Determine the [X, Y] coordinate at the center of the cell enclosing the given text.  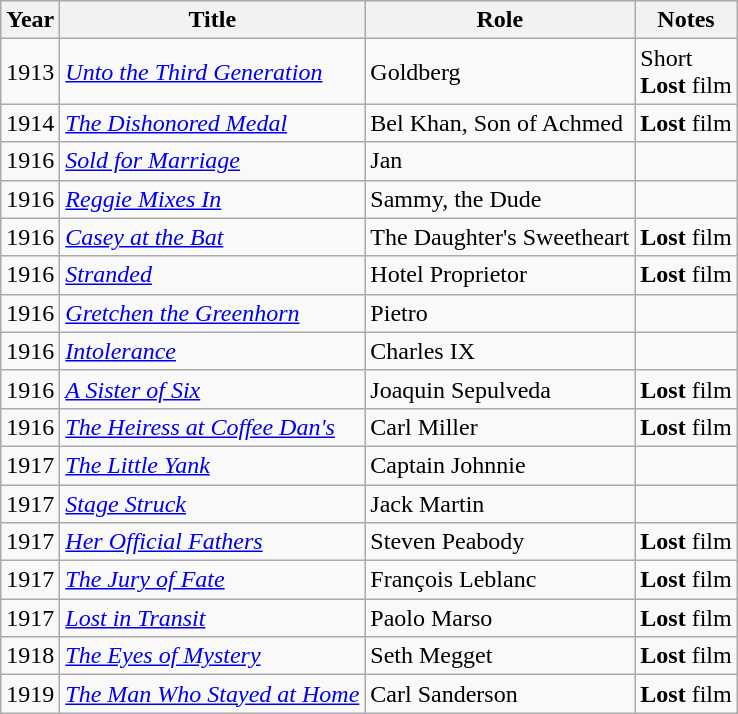
Sammy, the Dude [500, 199]
Seth Megget [500, 656]
1913 [30, 72]
1919 [30, 694]
The Jury of Fate [212, 580]
Carl Sanderson [500, 694]
Reggie Mixes In [212, 199]
Her Official Fathers [212, 542]
Gretchen the Greenhorn [212, 313]
Bel Khan, Son of Achmed [500, 123]
The Man Who Stayed at Home [212, 694]
François Leblanc [500, 580]
Unto the Third Generation [212, 72]
Paolo Marso [500, 618]
Year [30, 20]
Stranded [212, 275]
Steven Peabody [500, 542]
Intolerance [212, 351]
Stage Struck [212, 503]
Lost in Transit [212, 618]
Notes [686, 20]
A Sister of Six [212, 389]
Title [212, 20]
Captain Johnnie [500, 465]
Goldberg [500, 72]
Role [500, 20]
Jan [500, 161]
Carl Miller [500, 427]
Pietro [500, 313]
The Daughter's Sweetheart [500, 237]
Short Lost film [686, 72]
Casey at the Bat [212, 237]
Sold for Marriage [212, 161]
Jack Martin [500, 503]
Charles IX [500, 351]
Joaquin Sepulveda [500, 389]
The Eyes of Mystery [212, 656]
1914 [30, 123]
The Dishonored Medal [212, 123]
Hotel Proprietor [500, 275]
The Heiress at Coffee Dan's [212, 427]
The Little Yank [212, 465]
1918 [30, 656]
